Identify which cell holds the provided text, then report its [x, y] central coordinate. 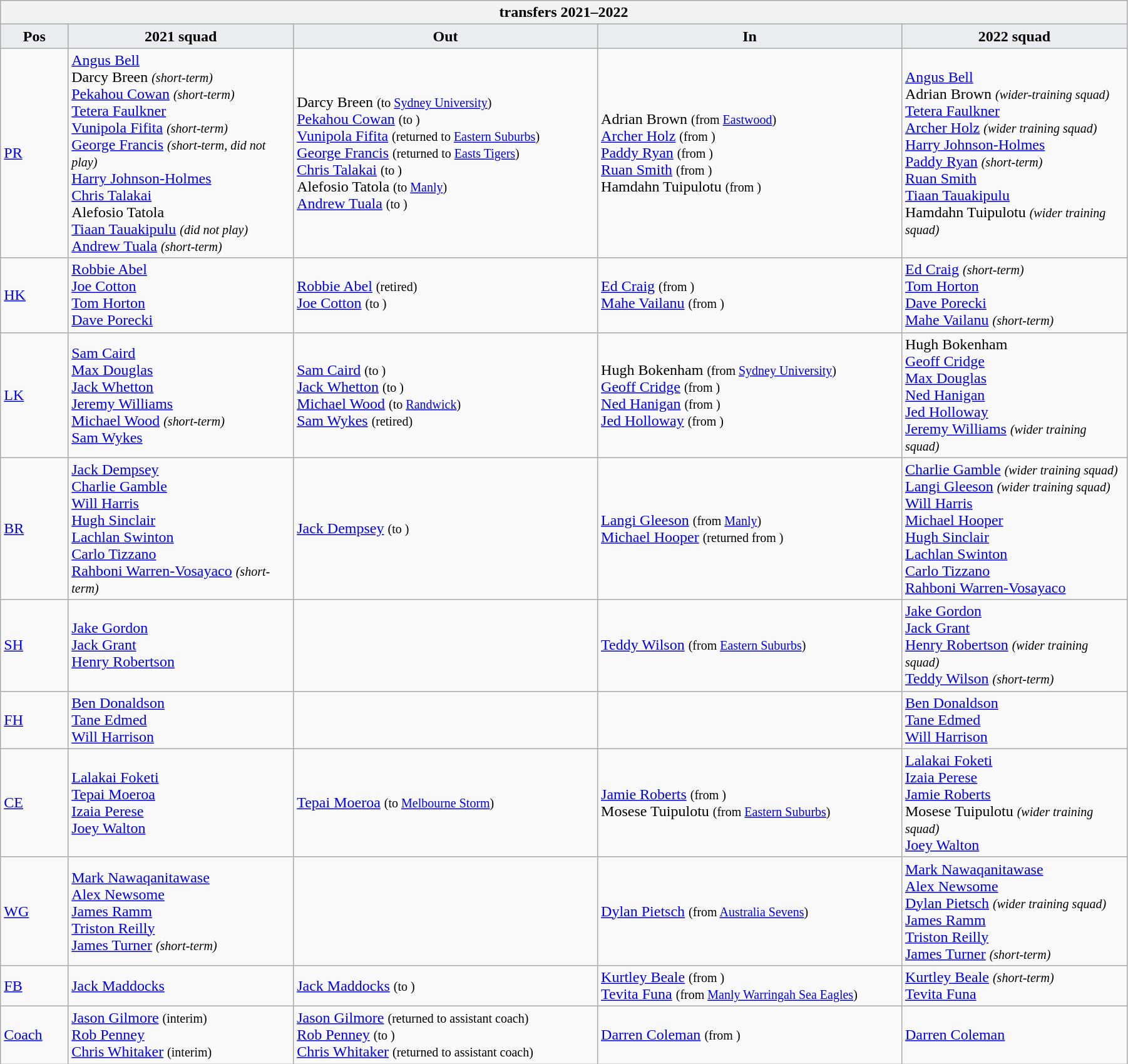
FB [34, 985]
Jack Maddocks [181, 985]
BR [34, 528]
Jamie Roberts (from ) Mosese Tuipulotu (from Eastern Suburbs) [750, 802]
Robbie Abel Joe Cotton Tom Horton Dave Porecki [181, 295]
Sam Caird (to ) Jack Whetton (to ) Michael Wood (to Randwick) Sam Wykes (retired) [446, 395]
Kurtley Beale (from ) Tevita Funa (from Manly Warringah Sea Eagles) [750, 985]
Kurtley Beale (short-term) Tevita Funa [1014, 985]
Adrian Brown (from Eastwood) Archer Holz (from ) Paddy Ryan (from ) Ruan Smith (from ) Hamdahn Tuipulotu (from ) [750, 153]
Sam Caird Max Douglas Jack Whetton Jeremy Williams Michael Wood (short-term) Sam Wykes [181, 395]
PR [34, 153]
Jack Maddocks (to ) [446, 985]
Langi Gleeson (from Manly) Michael Hooper (returned from ) [750, 528]
Robbie Abel (retired) Joe Cotton (to ) [446, 295]
CE [34, 802]
Jason Gilmore (returned to assistant coach) Rob Penney (to ) Chris Whitaker (returned to assistant coach) [446, 1035]
Ed Craig (short-term) Tom Horton Dave Porecki Mahe Vailanu (short-term) [1014, 295]
Jack Dempsey Charlie Gamble Will Harris Hugh Sinclair Lachlan Swinton Carlo Tizzano Rahboni Warren-Vosayaco (short-term) [181, 528]
Jason Gilmore (interim) Rob Penney Chris Whitaker (interim) [181, 1035]
Jack Dempsey (to ) [446, 528]
Tepai Moeroa (to Melbourne Storm) [446, 802]
Hugh Bokenham Geoff Cridge Max Douglas Ned Hanigan Jed Holloway Jeremy Williams (wider training squad) [1014, 395]
Mark Nawaqanitawase Alex Newsome James Ramm Triston Reilly James Turner (short-term) [181, 911]
LK [34, 395]
In [750, 36]
Darren Coleman (from ) [750, 1035]
Coach [34, 1035]
Hugh Bokenham (from Sydney University) Geoff Cridge (from ) Ned Hanigan (from ) Jed Holloway (from ) [750, 395]
Jake Gordon Jack Grant Henry Robertson [181, 645]
Mark Nawaqanitawase Alex Newsome Dylan Pietsch (wider training squad) James Ramm Triston Reilly James Turner (short-term) [1014, 911]
Out [446, 36]
Pos [34, 36]
Jake Gordon Jack Grant Henry Robertson (wider training squad) Teddy Wilson (short-term) [1014, 645]
2021 squad [181, 36]
Dylan Pietsch (from Australia Sevens) [750, 911]
FH [34, 720]
2022 squad [1014, 36]
Lalakai Foketi Izaia Perese Jamie Roberts Mosese Tuipulotu (wider training squad) Joey Walton [1014, 802]
Teddy Wilson (from Eastern Suburbs) [750, 645]
HK [34, 295]
Lalakai Foketi Tepai Moeroa Izaia Perese Joey Walton [181, 802]
SH [34, 645]
Darren Coleman [1014, 1035]
transfers 2021–2022 [564, 13]
Ed Craig (from ) Mahe Vailanu (from ) [750, 295]
WG [34, 911]
